Locate the cell with the specified text and output its (x, y) center coordinate. 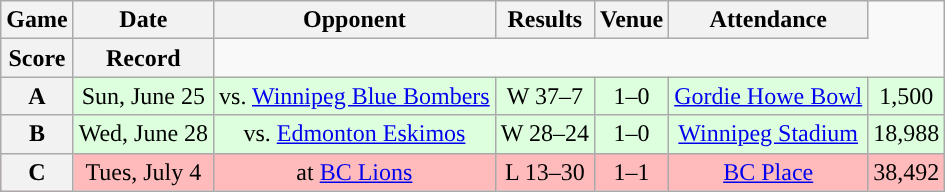
Game (37, 20)
1,500 (906, 96)
Sun, June 25 (143, 96)
Attendance (768, 20)
Tues, July 4 (143, 172)
Gordie Howe Bowl (768, 96)
vs. Edmonton Eskimos (355, 134)
Venue (631, 20)
Date (143, 20)
Score (37, 58)
C (37, 172)
BC Place (768, 172)
Record (143, 58)
vs. Winnipeg Blue Bombers (355, 96)
Winnipeg Stadium (768, 134)
W 37–7 (544, 96)
Wed, June 28 (143, 134)
W 28–24 (544, 134)
B (37, 134)
38,492 (906, 172)
Opponent (355, 20)
Results (544, 20)
18,988 (906, 134)
at BC Lions (355, 172)
A (37, 96)
L 13–30 (544, 172)
1–1 (631, 172)
